Search for the cell housing the specified text and yield its [X, Y] center coordinate. 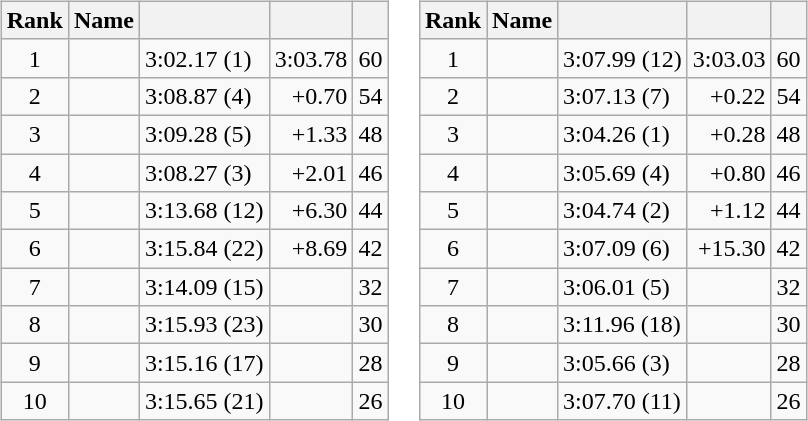
3:04.26 (1) [623, 134]
3:03.03 [729, 58]
3:03.78 [311, 58]
3:08.87 (4) [204, 96]
3:07.09 (6) [623, 249]
3:14.09 (15) [204, 287]
+0.70 [311, 96]
3:13.68 (12) [204, 211]
3:04.74 (2) [623, 211]
3:09.28 (5) [204, 134]
+6.30 [311, 211]
+0.22 [729, 96]
3:05.66 (3) [623, 363]
3:15.65 (21) [204, 401]
+1.12 [729, 211]
+0.28 [729, 134]
3:05.69 (4) [623, 173]
3:07.70 (11) [623, 401]
3:07.13 (7) [623, 96]
+2.01 [311, 173]
+1.33 [311, 134]
3:06.01 (5) [623, 287]
3:11.96 (18) [623, 325]
3:08.27 (3) [204, 173]
3:15.93 (23) [204, 325]
3:02.17 (1) [204, 58]
+8.69 [311, 249]
3:15.16 (17) [204, 363]
3:15.84 (22) [204, 249]
+15.30 [729, 249]
3:07.99 (12) [623, 58]
+0.80 [729, 173]
